Locate the cell with the specified text and output its (x, y) center coordinate. 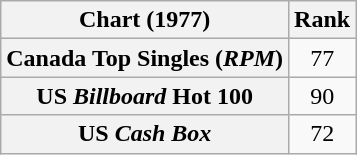
Rank (322, 20)
Chart (1977) (145, 20)
77 (322, 58)
72 (322, 134)
US Billboard Hot 100 (145, 96)
US Cash Box (145, 134)
90 (322, 96)
Canada Top Singles (RPM) (145, 58)
